For the text-containing cell, return its midpoint in (x, y) coordinate format. 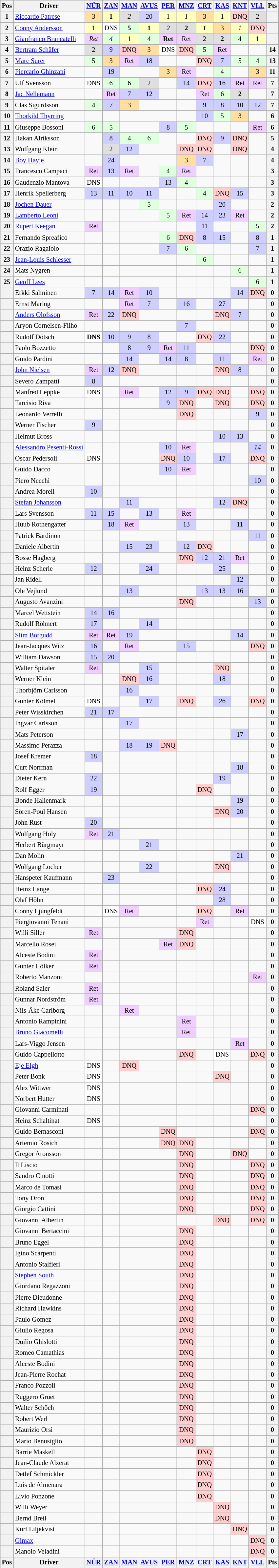
Il Liscio (49, 1165)
Nils-Äke Carlborg (49, 1010)
28 (222, 900)
Geoff Lees (49, 282)
Riccardo Patrese (49, 17)
Luis de Almenara (49, 1485)
Alessandro Pesenti-Rossi (49, 447)
Orazio Ragaiolo (49, 249)
Bernd Breil (49, 1518)
Barrie Maskell (49, 1452)
Guido Cappellotto (49, 1055)
Conny Andersson (49, 28)
Gregor Aronsson (49, 1154)
Olaf Höhn (49, 900)
Giovanni Carminati (49, 1110)
Rupert Keegan (49, 226)
Robert Werl (49, 1419)
Peter Bonk (49, 1077)
Alex Wittwer (49, 1088)
Clas Sigurdsson (49, 105)
Sören-Poul Hansen (49, 812)
Gianfranco Brancatelli (49, 39)
Willi Weyer (49, 1507)
Igino Scarpenti (49, 1253)
Manfred Leppke (49, 392)
Dieter Kern (49, 778)
Hakan Alriksson (49, 138)
Manolo Veladini (49, 1551)
Dan Molin (49, 856)
Richard Hawkins (49, 1309)
Marc Surer (49, 61)
Paolo Bozzetto (49, 348)
Marcel Wettstein (49, 613)
Jac Nellemann (49, 94)
Maurizio Orsi (49, 1430)
Günter Kölmel (49, 701)
Henrik Spellerberg (49, 193)
Werner Klein (49, 679)
Boy Hayje (49, 160)
Thorkild Thyrring (49, 116)
Gimax (49, 1540)
Slim Borgudd (49, 635)
Jan Ridell (49, 580)
Augusto Avanzini (49, 602)
Leonardo Verrelli (49, 414)
Ulf Svensson (49, 83)
Giovanni Bertaccini (49, 1231)
Piergiovanni Tenani (49, 922)
Guido Pardini (49, 359)
Heinz Schaltinat (49, 1121)
Huub Rothengatter (49, 525)
Detlef Schmickler (49, 1474)
Guido Dacco (49, 469)
Lamberto Leoni (49, 216)
Giordano Regazzoni (49, 1286)
Tarcisio Riva (49, 403)
26 (222, 701)
Jochen Dauer (49, 204)
Francesco Campaci (49, 171)
Livio Ponzone (49, 1496)
Thorbjörn Carlsson (49, 690)
Paulo Gomez (49, 1319)
Hanspeter Kaufmann (49, 878)
Sandro Cinotti (49, 1176)
Kurt Liljekvist (49, 1529)
Franco Pozzoli (49, 1386)
Andrea Morell (49, 491)
Bosse Hagberg (49, 558)
Wolfgang Locher (49, 867)
Mario Benusiglio (49, 1441)
Bruno Giacomelli (49, 1032)
Walter Schöch (49, 1408)
Herbert Bürgmayr (49, 845)
John Nielsen (49, 370)
Rudolf Dötsch (49, 337)
Rolf Egger (49, 790)
Roberto Manzoni (49, 977)
Pierre Dieudonne (49, 1297)
Guido Bernasconi (49, 1132)
Artemio Rosich (49, 1143)
Lars Svensson (49, 514)
Curt Norrman (49, 768)
Bonde Hallenmark (49, 801)
Bertram Schäfer (49, 50)
Mats Peterson (49, 734)
Ingvar Carlsson (49, 723)
John Rust (49, 823)
Daniele Albertin (49, 547)
Piero Necchi (49, 481)
Jean-Pierre Rochat (49, 1375)
Giuseppe Bossoni (49, 127)
Ernst Maring (49, 304)
Antonio Stalfieri (49, 1264)
Aryon Cornelsen-Filho (49, 326)
Roland Saier (49, 988)
Norbert Hutter (49, 1099)
27 (222, 304)
Wolfgang Klein (49, 149)
Giulio Regosa (49, 1331)
Marco de Tomasi (49, 1187)
Duilio Ghislotti (49, 1342)
Marcello Rosei (49, 944)
Werner Fischer (49, 425)
Conny Ljungfeldt (49, 911)
Erkki Salminen (49, 293)
Piercarlo Ghinzani (49, 72)
Eje Elgh (49, 1065)
Stephen South (49, 1275)
Massimo Perazza (49, 745)
Jean-Louis Schlesser (49, 259)
Gaudenzio Mantova (49, 182)
Fernando Spreafico (49, 237)
Walter Spitaler (49, 668)
Anders Olofsson (49, 315)
Heinz Lange (49, 889)
Heinz Scherle (49, 569)
Rudolf Röhnert (49, 624)
Antonio Rampinini (49, 1021)
Stefan Johansson (49, 503)
Tony Dron (49, 1198)
Wolfgang Holy (49, 834)
Bruno Eggel (49, 1242)
Patrick Bardinon (49, 536)
Giorgio Cattini (49, 1209)
William Dawson (49, 657)
Oscar Pedersoli (49, 458)
Jean-Claude Alzerat (49, 1463)
Giovanni Albertin (49, 1220)
Ole Vejlund (49, 591)
Helmut Bross (49, 436)
Willi Siller (49, 933)
Peter Wisskirchen (49, 712)
Ruggero Gruet (49, 1397)
Romeo Camathias (49, 1352)
Günter Hölker (49, 966)
Lars-Viggo Jensen (49, 1043)
Mats Nygren (49, 271)
Severo Zampatti (49, 381)
Josef Kremer (49, 756)
Jean-Jacques Witz (49, 646)
Gunnar Nordström (49, 999)
